Capture the cell that displays the provided text and extract its (x, y) central coordinate. 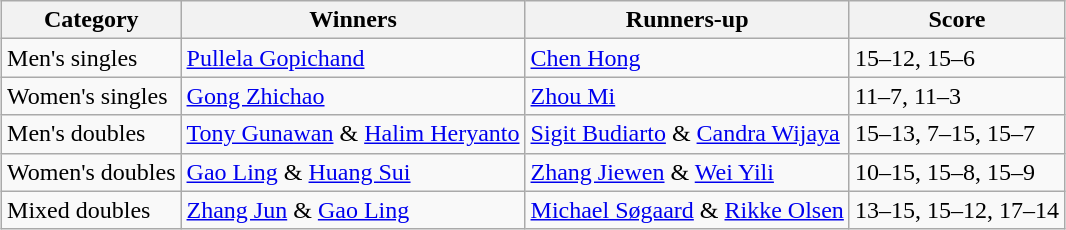
Pullela Gopichand (353, 58)
Winners (353, 20)
Mixed doubles (92, 210)
Men's doubles (92, 134)
Zhang Jun & Gao Ling (353, 210)
Michael Søgaard & Rikke Olsen (687, 210)
Women's doubles (92, 172)
Sigit Budiarto & Candra Wijaya (687, 134)
10–15, 15–8, 15–9 (956, 172)
Women's singles (92, 96)
13–15, 15–12, 17–14 (956, 210)
Men's singles (92, 58)
11–7, 11–3 (956, 96)
Zhou Mi (687, 96)
Chen Hong (687, 58)
Gao Ling & Huang Sui (353, 172)
Category (92, 20)
Gong Zhichao (353, 96)
15–13, 7–15, 15–7 (956, 134)
Runners-up (687, 20)
Zhang Jiewen & Wei Yili (687, 172)
15–12, 15–6 (956, 58)
Tony Gunawan & Halim Heryanto (353, 134)
Score (956, 20)
